Identify which cell holds the provided text, then report its [x, y] central coordinate. 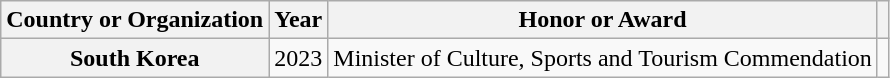
Honor or Award [603, 20]
South Korea [135, 58]
Minister of Culture, Sports and Tourism Commendation [603, 58]
Year [298, 20]
Country or Organization [135, 20]
2023 [298, 58]
